From the cell containing the given text, extract its center point as [X, Y] coordinate. 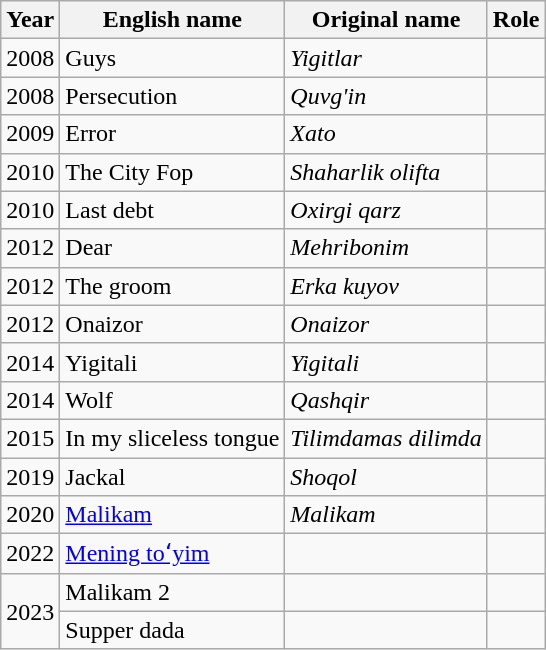
The groom [172, 286]
Quvg'in [386, 96]
Original name [386, 20]
Mehribonim [386, 248]
Qashqir [386, 400]
Last debt [172, 210]
2022 [30, 554]
2009 [30, 134]
Shaharlik olifta [386, 172]
The City Fop [172, 172]
Erka kuyov [386, 286]
Persecution [172, 96]
Jackal [172, 477]
Role [516, 20]
2023 [30, 611]
English name [172, 20]
2020 [30, 515]
Dear [172, 248]
Guys [172, 58]
Malikam 2 [172, 592]
Error [172, 134]
Year [30, 20]
Xato [386, 134]
Wolf [172, 400]
2019 [30, 477]
Yigitlar [386, 58]
Tilimdamas dilimda [386, 438]
Shoqol [386, 477]
Mening toʻyim [172, 554]
Oxirgi qarz [386, 210]
In my sliceless tongue [172, 438]
Supper dada [172, 630]
2015 [30, 438]
